Locate the cell with the specified text and output its [X, Y] center coordinate. 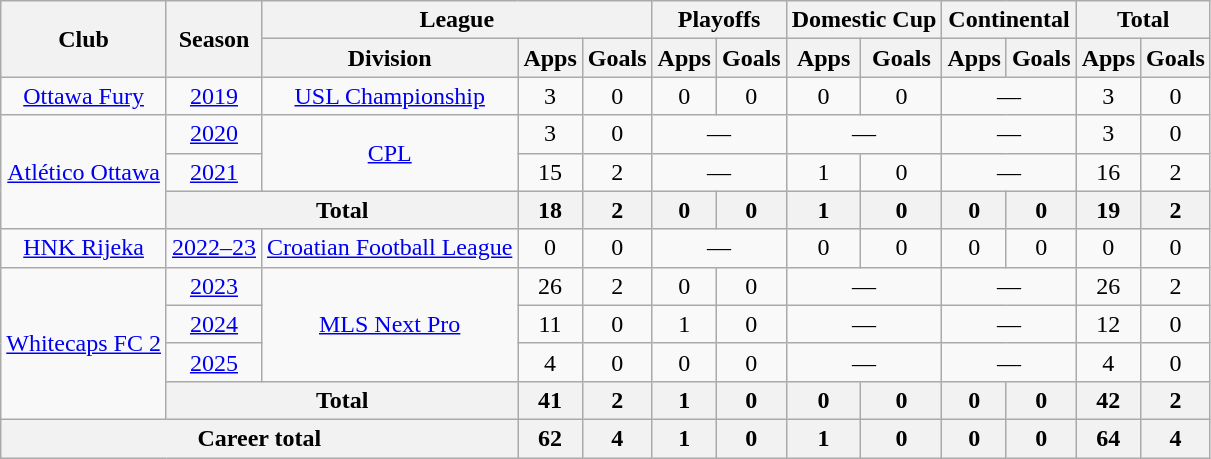
Club [84, 39]
2025 [214, 362]
2022–23 [214, 248]
League [458, 20]
19 [1108, 210]
Atlético Ottawa [84, 172]
2020 [214, 134]
MLS Next Pro [390, 324]
Continental [1009, 20]
11 [550, 324]
Playoffs [719, 20]
2024 [214, 324]
64 [1108, 438]
HNK Rijeka [84, 248]
12 [1108, 324]
USL Championship [390, 96]
16 [1108, 172]
42 [1108, 400]
Whitecaps FC 2 [84, 343]
Domestic Cup [864, 20]
Ottawa Fury [84, 96]
2023 [214, 286]
2019 [214, 96]
Season [214, 39]
2021 [214, 172]
Division [390, 58]
Croatian Football League [390, 248]
Career total [260, 438]
CPL [390, 153]
18 [550, 210]
41 [550, 400]
15 [550, 172]
62 [550, 438]
